Pinpoint the cell where the given text exists, returning its (x, y) midpoint coordinate. 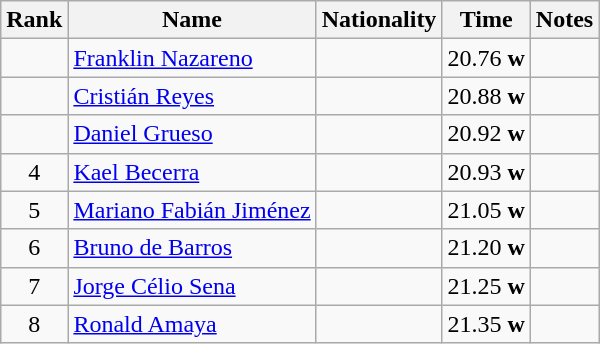
21.20 w (486, 248)
21.35 w (486, 324)
Rank (34, 20)
20.88 w (486, 96)
Kael Becerra (192, 172)
21.25 w (486, 286)
Bruno de Barros (192, 248)
8 (34, 324)
Time (486, 20)
20.76 w (486, 58)
Franklin Nazareno (192, 58)
21.05 w (486, 210)
7 (34, 286)
4 (34, 172)
Jorge Célio Sena (192, 286)
20.93 w (486, 172)
Daniel Grueso (192, 134)
Name (192, 20)
Mariano Fabián Jiménez (192, 210)
Nationality (379, 20)
6 (34, 248)
Cristián Reyes (192, 96)
Ronald Amaya (192, 324)
20.92 w (486, 134)
5 (34, 210)
Notes (564, 20)
